Scan for the cell matching the given text and deliver its [X, Y] coordinate at center. 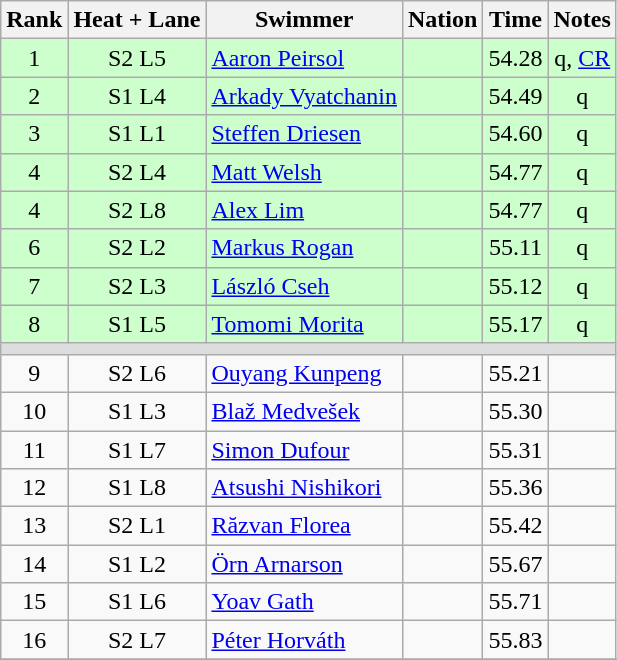
Nation [442, 20]
Ouyang Kunpeng [304, 373]
S1 L7 [137, 449]
15 [34, 602]
S2 L4 [137, 172]
Matt Welsh [304, 172]
11 [34, 449]
S1 L8 [137, 488]
55.36 [516, 488]
S1 L6 [137, 602]
Blaž Medvešek [304, 411]
13 [34, 526]
55.67 [516, 564]
55.31 [516, 449]
10 [34, 411]
12 [34, 488]
55.83 [516, 640]
S2 L1 [137, 526]
16 [34, 640]
S1 L2 [137, 564]
S1 L3 [137, 411]
6 [34, 248]
Örn Arnarson [304, 564]
55.42 [516, 526]
Time [516, 20]
q, CR [582, 58]
55.21 [516, 373]
S2 L5 [137, 58]
Yoav Gath [304, 602]
7 [34, 286]
54.49 [516, 96]
S2 L7 [137, 640]
S1 L4 [137, 96]
14 [34, 564]
Arkady Vyatchanin [304, 96]
55.12 [516, 286]
Swimmer [304, 20]
Steffen Driesen [304, 134]
Rank [34, 20]
S2 L2 [137, 248]
László Cseh [304, 286]
Tomomi Morita [304, 324]
54.60 [516, 134]
Simon Dufour [304, 449]
Péter Horváth [304, 640]
Markus Rogan [304, 248]
3 [34, 134]
Heat + Lane [137, 20]
1 [34, 58]
55.11 [516, 248]
S2 L6 [137, 373]
Alex Lim [304, 210]
S1 L1 [137, 134]
9 [34, 373]
2 [34, 96]
S2 L8 [137, 210]
Aaron Peirsol [304, 58]
Atsushi Nishikori [304, 488]
S2 L3 [137, 286]
54.28 [516, 58]
55.30 [516, 411]
8 [34, 324]
Răzvan Florea [304, 526]
S1 L5 [137, 324]
55.71 [516, 602]
55.17 [516, 324]
Notes [582, 20]
